Output the (x, y) coordinate of the center of the cell containing the given text.  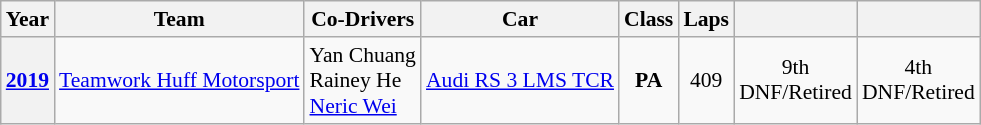
Team (179, 19)
Laps (706, 19)
Class (648, 19)
4thDNF/Retired (918, 80)
Car (520, 19)
Co-Drivers (362, 19)
2019 (28, 80)
PA (648, 80)
Yan Chuang Rainey He Neric Wei (362, 80)
9thDNF/Retired (796, 80)
Audi RS 3 LMS TCR (520, 80)
409 (706, 80)
Teamwork Huff Motorsport (179, 80)
Year (28, 19)
